Provide the (x, y) coordinate of the cell's center where the given text is located.  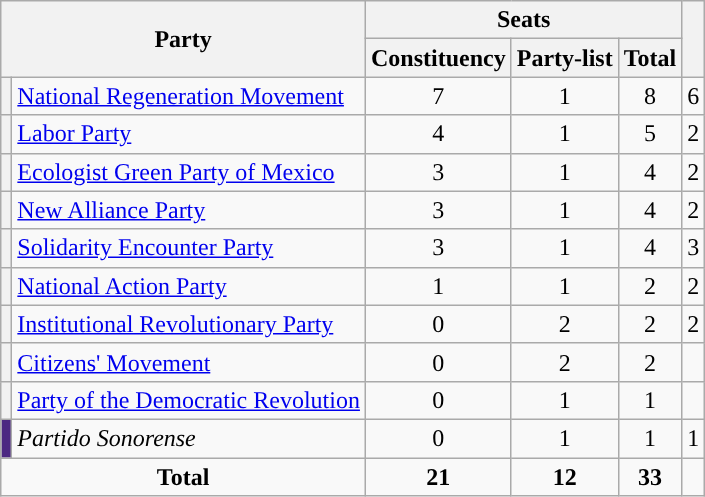
8 (650, 96)
12 (564, 477)
Ecologist Green Party of Mexico (189, 172)
Seats (523, 20)
National Regeneration Movement (189, 96)
National Action Party (189, 286)
Partido Sonorense (189, 438)
21 (438, 477)
Labor Party (189, 134)
6 (694, 96)
Institutional Revolutionary Party (189, 324)
Party-list (564, 58)
5 (650, 134)
Party of the Democratic Revolution (189, 400)
New Alliance Party (189, 210)
Citizens' Movement (189, 362)
33 (650, 477)
Constituency (438, 58)
Party (184, 39)
7 (438, 96)
Solidarity Encounter Party (189, 248)
